Return [x, y] of the center of cell containing provided text 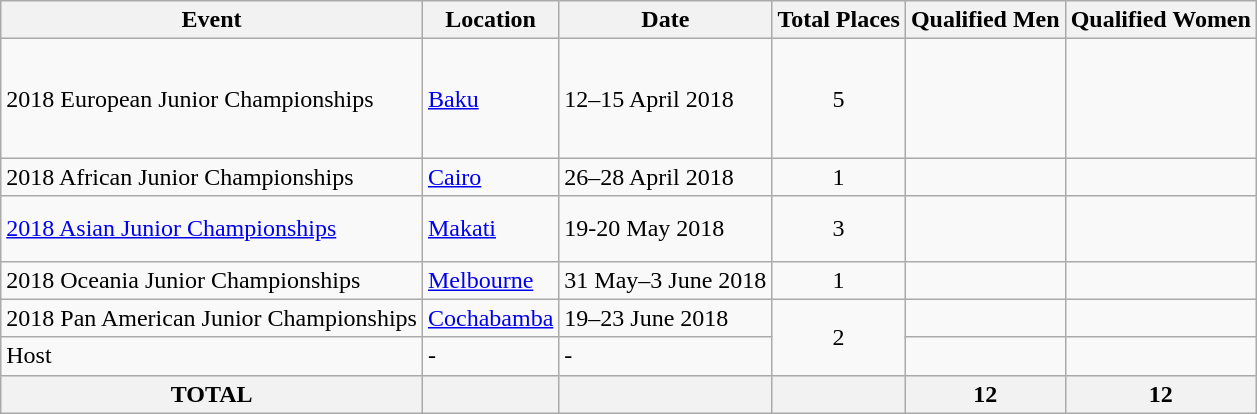
Host [212, 356]
Baku [490, 98]
2018 Asian Junior Championships [212, 228]
TOTAL [212, 394]
Cairo [490, 177]
Date [666, 20]
2018 Oceania Junior Championships [212, 280]
3 [839, 228]
Melbourne [490, 280]
Qualified Women [1160, 20]
Location [490, 20]
Qualified Men [985, 20]
Event [212, 20]
19-20 May 2018 [666, 228]
26–28 April 2018 [666, 177]
2018 Pan American Junior Championships [212, 318]
31 May–3 June 2018 [666, 280]
2 [839, 337]
Cochabamba [490, 318]
19–23 June 2018 [666, 318]
12–15 April 2018 [666, 98]
5 [839, 98]
2018 European Junior Championships [212, 98]
2018 African Junior Championships [212, 177]
Total Places [839, 20]
Makati [490, 228]
